Identify which cell holds the provided text, then report its [X, Y] central coordinate. 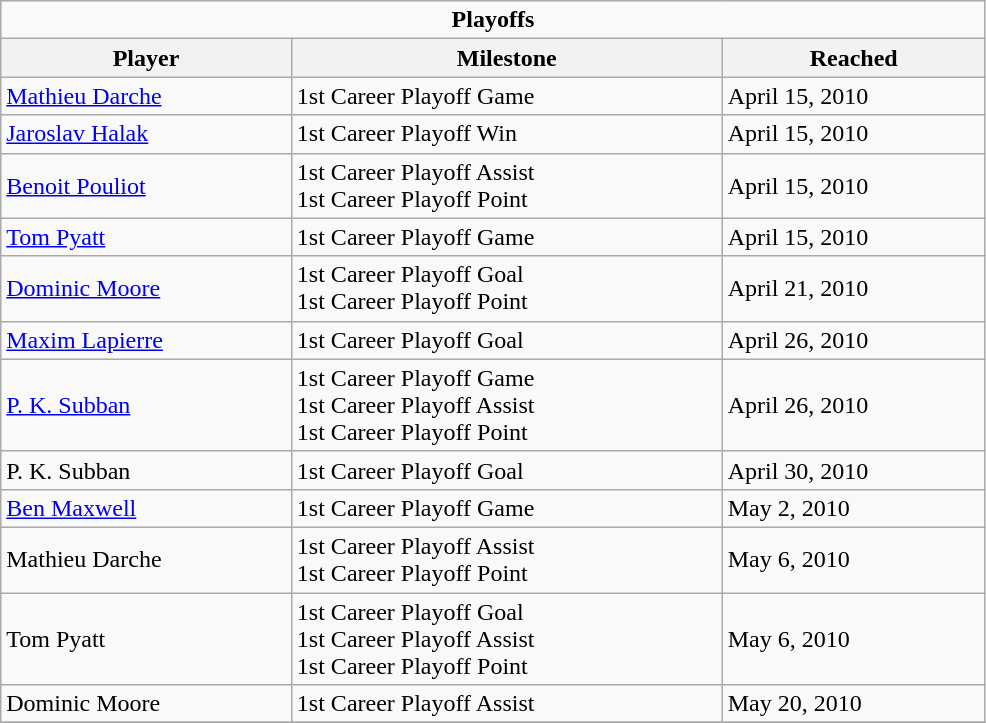
Playoffs [493, 20]
1st Career Playoff Game1st Career Playoff Assist1st Career Playoff Point [506, 405]
April 21, 2010 [854, 288]
May 2, 2010 [854, 508]
1st Career Playoff Assist [506, 704]
1st Career Playoff Goal1st Career Playoff Assist1st Career Playoff Point [506, 638]
Jaroslav Halak [146, 134]
1st Career Playoff Goal1st Career Playoff Point [506, 288]
Maxim Lapierre [146, 340]
Benoit Pouliot [146, 186]
Player [146, 58]
1st Career Playoff Win [506, 134]
Reached [854, 58]
May 20, 2010 [854, 704]
April 30, 2010 [854, 470]
Milestone [506, 58]
Ben Maxwell [146, 508]
